Identify which cell holds the provided text, then report its (x, y) central coordinate. 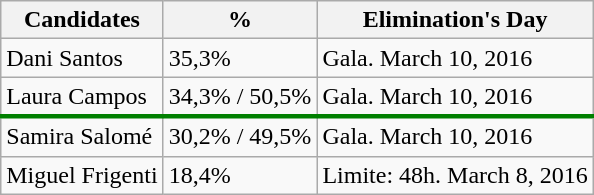
Samira Salomé (82, 136)
35,3% (240, 58)
% (240, 20)
30,2% / 49,5% (240, 136)
Laura Campos (82, 97)
Dani Santos (82, 58)
Limite: 48h. March 8, 2016 (455, 175)
34,3% / 50,5% (240, 97)
Candidates (82, 20)
Elimination's Day (455, 20)
18,4% (240, 175)
Miguel Frigenti (82, 175)
